From the cell containing the given text, extract its center point as [x, y] coordinate. 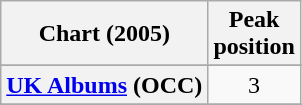
Peak position [254, 34]
Chart (2005) [104, 34]
3 [254, 85]
UK Albums (OCC) [104, 85]
